Extract the [X, Y] coordinate from the center of the cell holding the provided text.  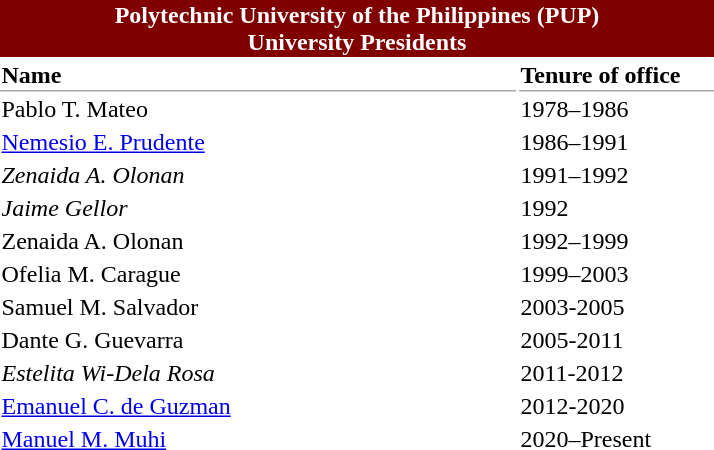
Name [258, 76]
Dante G. Guevarra [258, 341]
Emanuel C. de Guzman [258, 407]
1999–2003 [616, 275]
1991–1992 [616, 175]
Estelita Wi-Dela Rosa [258, 373]
2011-2012 [616, 373]
1978–1986 [616, 109]
Ofelia M. Carague [258, 275]
2012-2020 [616, 407]
Polytechnic University of the Philippines (PUP)University Presidents [357, 28]
1986–1991 [616, 143]
1992–1999 [616, 241]
Samuel M. Salvador [258, 307]
2003-2005 [616, 307]
Jaime Gellor [258, 209]
2005-2011 [616, 341]
Nemesio E. Prudente [258, 143]
Tenure of office [616, 76]
1992 [616, 209]
Pablo T. Mateo [258, 109]
